Detect which cell encompasses the target text, then output its (x, y) center coordinate. 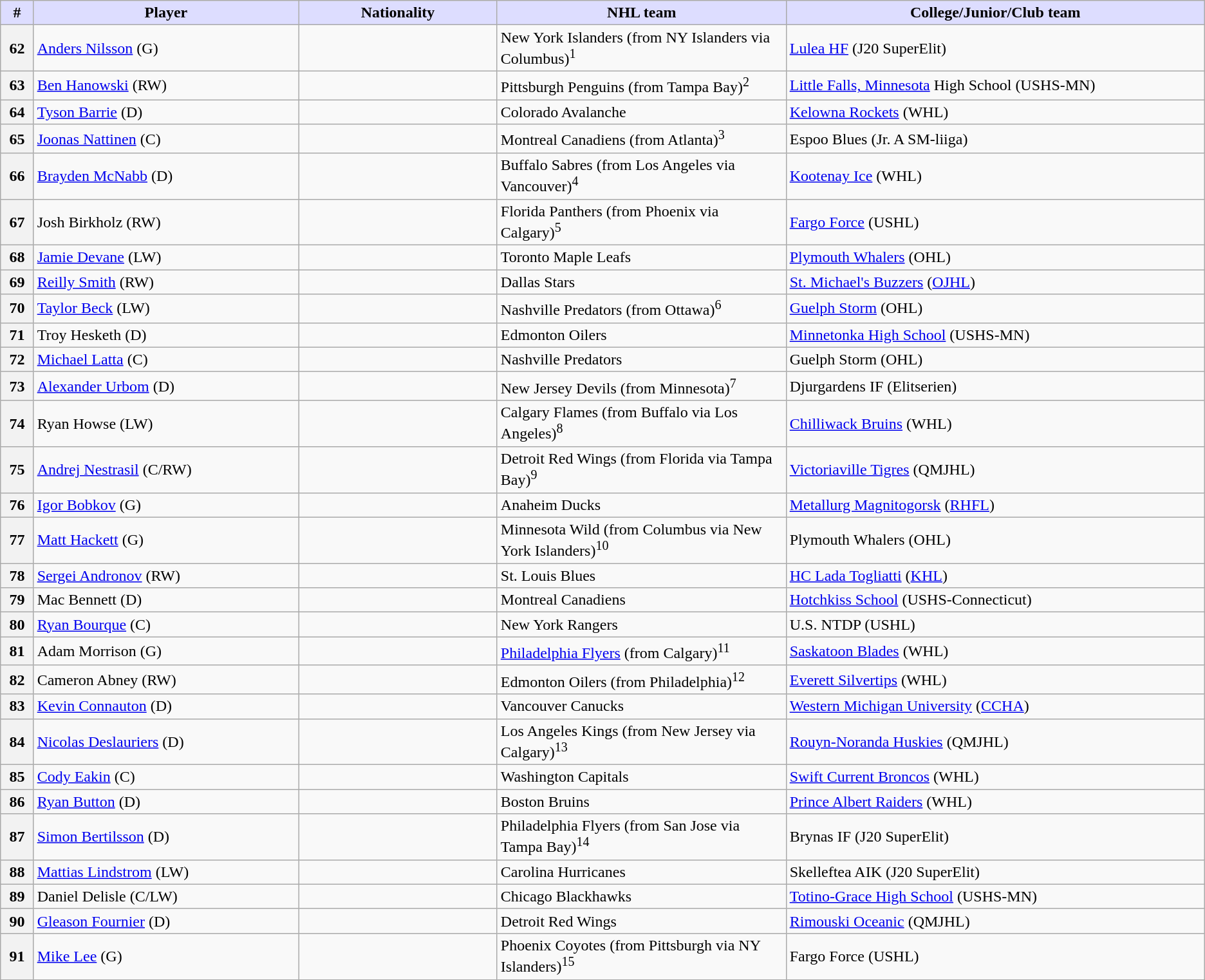
Chicago Blackhawks (641, 896)
Chilliwack Bruins (WHL) (995, 424)
68 (17, 258)
Vancouver Canucks (641, 706)
Tyson Barrie (D) (166, 112)
65 (17, 139)
Simon Bertilsson (D) (166, 837)
74 (17, 424)
72 (17, 359)
Matt Hackett (G) (166, 540)
Josh Birkholz (RW) (166, 222)
Ryan Button (D) (166, 802)
66 (17, 176)
Toronto Maple Leafs (641, 258)
Pittsburgh Penguins (from Tampa Bay)2 (641, 85)
Sergei Andronov (RW) (166, 576)
# (17, 13)
Buffalo Sabres (from Los Angeles via Vancouver)4 (641, 176)
St. Michael's Buzzers (OJHL) (995, 282)
Troy Hesketh (D) (166, 335)
Ryan Bourque (C) (166, 625)
Florida Panthers (from Phoenix via Calgary)5 (641, 222)
Kevin Connauton (D) (166, 706)
91 (17, 957)
Mike Lee (G) (166, 957)
Adam Morrison (G) (166, 652)
Los Angeles Kings (from New Jersey via Calgary)13 (641, 742)
Western Michigan University (CCHA) (995, 706)
Cameron Abney (RW) (166, 680)
Detroit Red Wings (from Florida via Tampa Bay)9 (641, 470)
Nashville Predators (641, 359)
Victoriaville Tigres (QMJHL) (995, 470)
Carolina Hurricanes (641, 872)
Nashville Predators (from Ottawa)6 (641, 309)
75 (17, 470)
67 (17, 222)
83 (17, 706)
81 (17, 652)
Montreal Canadiens (641, 600)
Philadelphia Flyers (from Calgary)11 (641, 652)
Skelleftea AIK (J20 SuperElit) (995, 872)
Mac Bennett (D) (166, 600)
Anders Nilsson (G) (166, 48)
Ben Hanowski (RW) (166, 85)
Edmonton Oilers (641, 335)
Metallurg Magnitogorsk (RHFL) (995, 505)
77 (17, 540)
Montreal Canadiens (from Atlanta)3 (641, 139)
NHL team (641, 13)
Prince Albert Raiders (WHL) (995, 802)
Phoenix Coyotes (from Pittsburgh via NY Islanders)15 (641, 957)
Dallas Stars (641, 282)
College/Junior/Club team (995, 13)
80 (17, 625)
88 (17, 872)
Rouyn-Noranda Huskies (QMJHL) (995, 742)
Nationality (398, 13)
Kelowna Rockets (WHL) (995, 112)
Saskatoon Blades (WHL) (995, 652)
89 (17, 896)
Player (166, 13)
Gleason Fournier (D) (166, 921)
86 (17, 802)
Espoo Blues (Jr. A SM-liiga) (995, 139)
62 (17, 48)
Philadelphia Flyers (from San Jose via Tampa Bay)14 (641, 837)
Ryan Howse (LW) (166, 424)
79 (17, 600)
76 (17, 505)
Boston Bruins (641, 802)
Nicolas Deslauriers (D) (166, 742)
Brayden McNabb (D) (166, 176)
Everett Silvertips (WHL) (995, 680)
Taylor Beck (LW) (166, 309)
Andrej Nestrasil (C/RW) (166, 470)
85 (17, 777)
82 (17, 680)
Alexander Urbom (D) (166, 386)
HC Lada Togliatti (KHL) (995, 576)
69 (17, 282)
Anaheim Ducks (641, 505)
Igor Bobkov (G) (166, 505)
87 (17, 837)
70 (17, 309)
Jamie Devane (LW) (166, 258)
Reilly Smith (RW) (166, 282)
90 (17, 921)
Michael Latta (C) (166, 359)
Little Falls, Minnesota High School (USHS-MN) (995, 85)
73 (17, 386)
Rimouski Oceanic (QMJHL) (995, 921)
Swift Current Broncos (WHL) (995, 777)
84 (17, 742)
Calgary Flames (from Buffalo via Los Angeles)8 (641, 424)
Edmonton Oilers (from Philadelphia)12 (641, 680)
Colorado Avalanche (641, 112)
Washington Capitals (641, 777)
78 (17, 576)
New Jersey Devils (from Minnesota)7 (641, 386)
Hotchkiss School (USHS-Connecticut) (995, 600)
Minnetonka High School (USHS-MN) (995, 335)
Totino-Grace High School (USHS-MN) (995, 896)
Mattias Lindstrom (LW) (166, 872)
Minnesota Wild (from Columbus via New York Islanders)10 (641, 540)
63 (17, 85)
Djurgardens IF (Elitserien) (995, 386)
Brynas IF (J20 SuperElit) (995, 837)
64 (17, 112)
71 (17, 335)
New York Rangers (641, 625)
New York Islanders (from NY Islanders via Columbus)1 (641, 48)
U.S. NTDP (USHL) (995, 625)
Daniel Delisle (C/LW) (166, 896)
Lulea HF (J20 SuperElit) (995, 48)
Cody Eakin (C) (166, 777)
Joonas Nattinen (C) (166, 139)
St. Louis Blues (641, 576)
Detroit Red Wings (641, 921)
Kootenay Ice (WHL) (995, 176)
